Return (X, Y) of the center of cell containing provided text 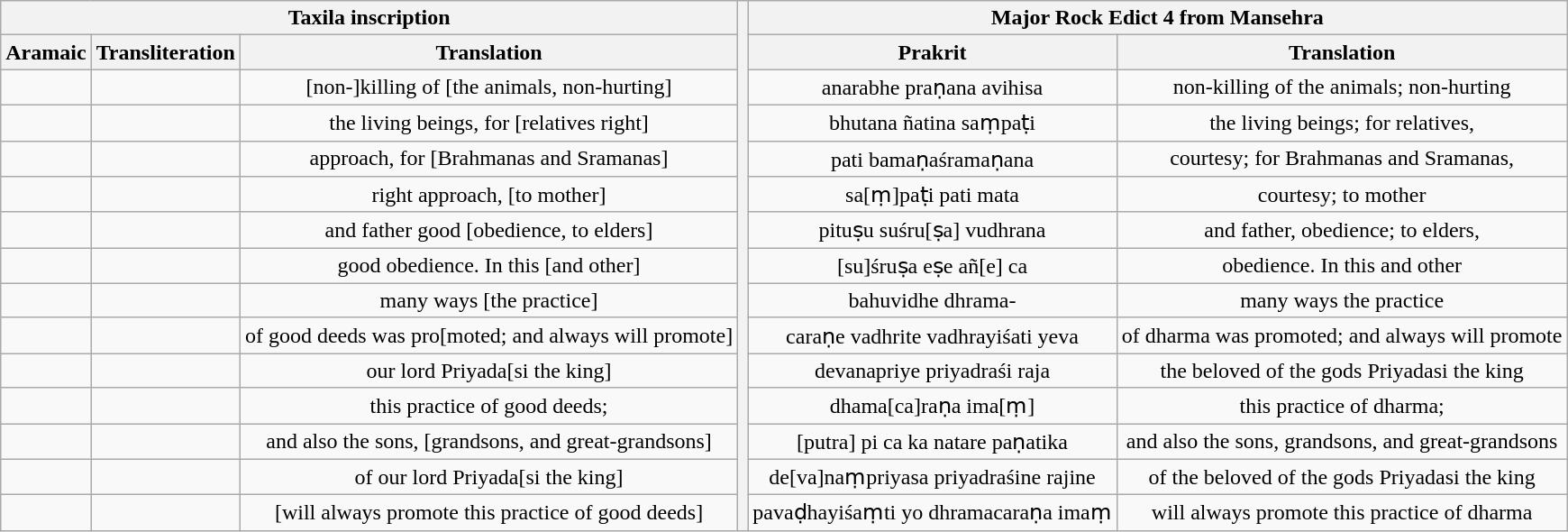
and father good [obedience, to elders] (488, 230)
[putra] pi ca ka natare paṇatika (933, 442)
courtesy; to mother (1342, 195)
Taxila inscription (369, 18)
right approach, [to mother] (488, 195)
of good deeds was pro[moted; and always will promote] (488, 335)
dhama[ca]raṇa ima[ṃ] (933, 406)
Aramaic (46, 52)
[will always promote this practice of good deeds] (488, 513)
pati bamaṇaśramaṇana (933, 159)
approach, for [Brahmanas and Sramanas] (488, 159)
courtesy; for Brahmanas and Sramanas, (1342, 159)
Prakrit (933, 52)
of our lord Priyada[si the king] (488, 477)
many ways the practice (1342, 300)
will always promote this practice of dharma (1342, 513)
our lord Priyada[si the king] (488, 371)
Major Rock Edict 4 from Mansehra (1157, 18)
many ways [the practice] (488, 300)
sa[ṃ]paṭi pati mata (933, 195)
the living beings, for [relatives right] (488, 123)
de[va]naṃpriyasa priyadraśine rajine (933, 477)
and father, obedience; to elders, (1342, 230)
Transliteration (166, 52)
anarabhe praṇana avihisa (933, 87)
of the beloved of the gods Priyadasi the king (1342, 477)
non-killing of the animals; non-hurting (1342, 87)
caraṇe vadhrite vadhrayiśati yeva (933, 335)
this practice of good deeds; (488, 406)
bahuvidhe dhrama- (933, 300)
bhutana ñatina saṃpaṭi (933, 123)
pavaḍhayiśaṃti yo dhramacaraṇa imaṃ (933, 513)
[non-]killing of [the animals, non-hurting] (488, 87)
good obedience. In this [and other] (488, 266)
the beloved of the gods Priyadasi the king (1342, 371)
pituṣu suśru[ṣa] vudhrana (933, 230)
and also the sons, [grandsons, and great-grandsons] (488, 442)
[su]śruṣa eṣe añ[e] ca (933, 266)
devanapriye priyadraśi raja (933, 371)
of dharma was promoted; and always will promote (1342, 335)
and also the sons, grandsons, and great-grandsons (1342, 442)
obedience. In this and other (1342, 266)
the living beings; for relatives, (1342, 123)
this practice of dharma; (1342, 406)
